Search for the cell housing the specified text and yield its (x, y) center coordinate. 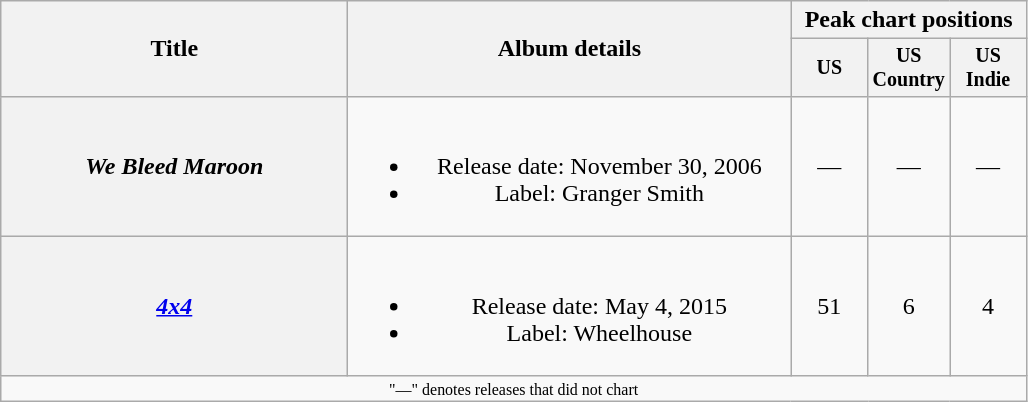
Title (174, 49)
USCountry (909, 68)
We Bleed Maroon (174, 166)
USIndie (988, 68)
US (830, 68)
4 (988, 306)
6 (909, 306)
Release date: May 4, 2015Label: Wheelhouse (570, 306)
Release date: November 30, 2006Label: Granger Smith (570, 166)
51 (830, 306)
Album details (570, 49)
4x4 (174, 306)
Peak chart positions (909, 20)
"—" denotes releases that did not chart (514, 388)
